Search for the cell housing the specified text and yield its (X, Y) center coordinate. 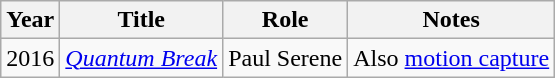
Role (286, 20)
Paul Serene (286, 58)
Quantum Break (142, 58)
Notes (452, 20)
Also motion capture (452, 58)
2016 (30, 58)
Title (142, 20)
Year (30, 20)
